Detect which cell encompasses the target text, then output its [x, y] center coordinate. 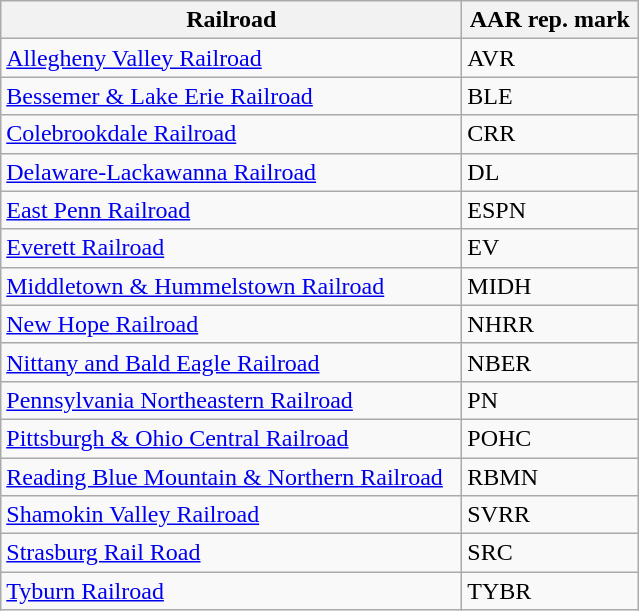
TYBR [550, 591]
Pittsburgh & Ohio Central Railroad [232, 438]
ESPN [550, 210]
BLE [550, 96]
Allegheny Valley Railroad [232, 58]
Pennsylvania Northeastern Railroad [232, 400]
Tyburn Railroad [232, 591]
Railroad [232, 20]
Reading Blue Mountain & Northern Railroad [232, 477]
East Penn Railroad [232, 210]
CRR [550, 134]
Nittany and Bald Eagle Railroad [232, 362]
Shamokin Valley Railroad [232, 515]
DL [550, 172]
Strasburg Rail Road [232, 553]
Colebrookdale Railroad [232, 134]
SRC [550, 553]
Everett Railroad [232, 248]
New Hope Railroad [232, 324]
Bessemer & Lake Erie Railroad [232, 96]
MIDH [550, 286]
RBMN [550, 477]
POHC [550, 438]
Delaware-Lackawanna Railroad [232, 172]
SVRR [550, 515]
Middletown & Hummelstown Railroad [232, 286]
AVR [550, 58]
AAR rep. mark [550, 20]
PN [550, 400]
NHRR [550, 324]
EV [550, 248]
NBER [550, 362]
